Determine the [x, y] coordinate at the center of the cell enclosing the given text.  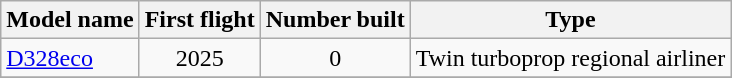
Type [570, 20]
First flight [200, 20]
D328eco [70, 58]
2025 [200, 58]
0 [335, 58]
Twin turboprop regional airliner [570, 58]
Number built [335, 20]
Model name [70, 20]
